Pinpoint the cell where the given text exists, returning its (x, y) midpoint coordinate. 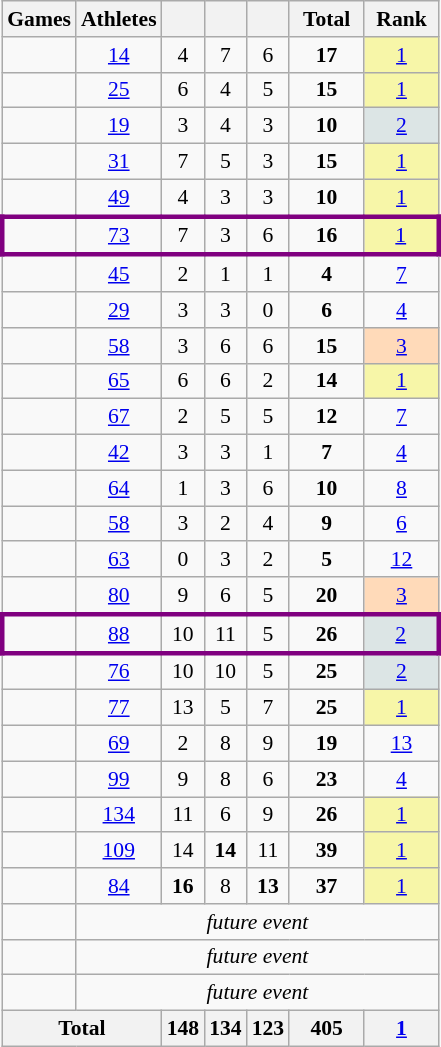
17 (326, 55)
20 (326, 596)
69 (119, 744)
109 (119, 851)
Rank (402, 19)
45 (119, 274)
405 (326, 1029)
77 (119, 708)
76 (119, 672)
42 (119, 453)
88 (119, 634)
63 (119, 560)
123 (268, 1029)
31 (119, 162)
Athletes (119, 19)
64 (119, 488)
73 (119, 236)
29 (119, 310)
148 (184, 1029)
80 (119, 596)
67 (119, 417)
Games (39, 19)
84 (119, 886)
99 (119, 779)
49 (119, 198)
65 (119, 381)
23 (326, 779)
37 (326, 886)
39 (326, 851)
